Find where the given text appears and provide that cell's center as [x, y] coordinate. 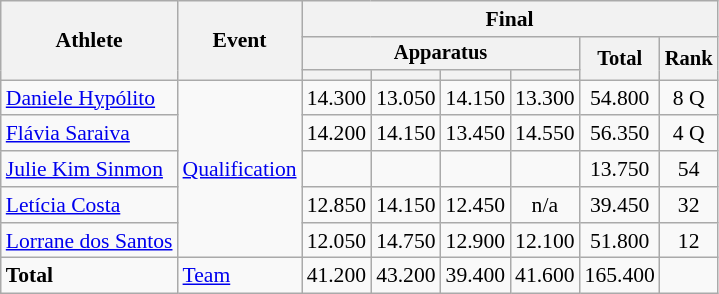
Team [240, 276]
13.300 [544, 98]
41.600 [544, 276]
14.200 [336, 134]
Apparatus [441, 54]
51.800 [620, 241]
n/a [544, 205]
12.450 [476, 205]
165.400 [620, 276]
12 [689, 241]
13.450 [476, 134]
13.750 [620, 169]
54.800 [620, 98]
14.300 [336, 98]
54 [689, 169]
14.750 [406, 241]
14.550 [544, 134]
56.350 [620, 134]
Julie Kim Sinmon [90, 169]
41.200 [336, 276]
12.100 [544, 241]
Athlete [90, 40]
39.400 [476, 276]
43.200 [406, 276]
Rank [689, 58]
Qualification [240, 169]
Lorrane dos Santos [90, 241]
Daniele Hypólito [90, 98]
12.900 [476, 241]
8 Q [689, 98]
Final [510, 19]
32 [689, 205]
4 Q [689, 134]
12.850 [336, 205]
Letícia Costa [90, 205]
12.050 [336, 241]
Event [240, 40]
39.450 [620, 205]
Flávia Saraiva [90, 134]
13.050 [406, 98]
